Output the [x, y] coordinate of the center of the cell containing the given text.  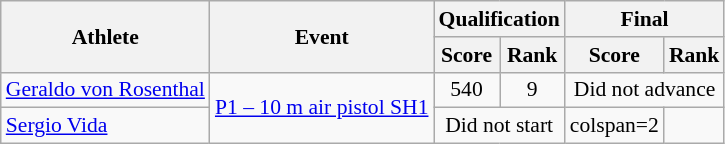
Did not advance [645, 90]
Geraldo von Rosenthal [106, 90]
Sergio Vida [106, 126]
colspan=2 [614, 126]
Athlete [106, 36]
9 [532, 90]
Event [322, 36]
P1 – 10 m air pistol SH1 [322, 108]
Did not start [500, 126]
Final [645, 19]
540 [467, 90]
Qualification [500, 19]
